Scan for the cell matching the given text and deliver its [X, Y] coordinate at center. 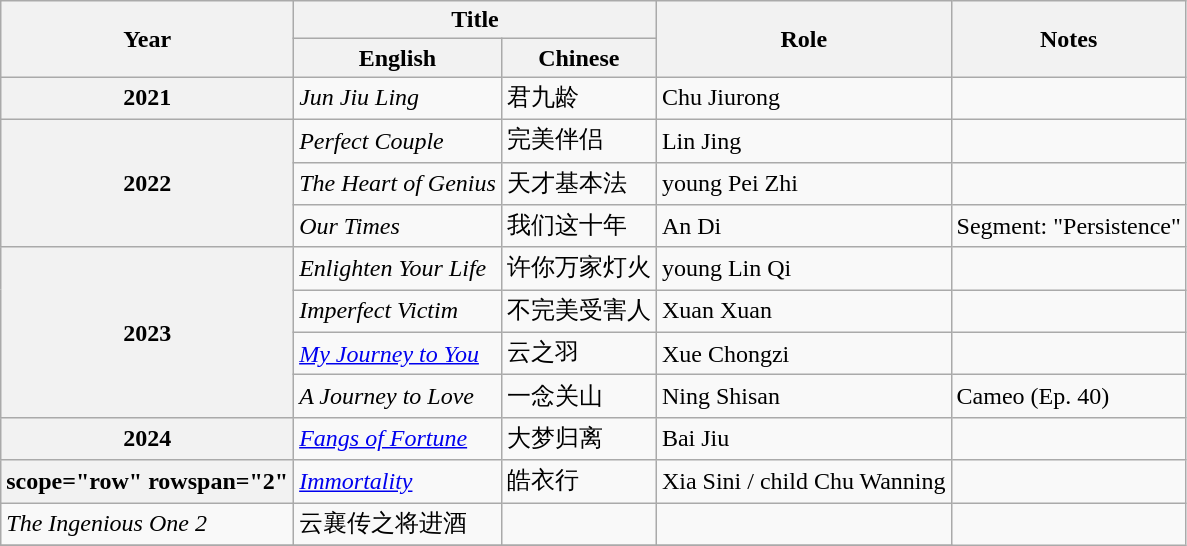
Fangs of Fortune [398, 438]
2024 [148, 438]
皓衣行 [578, 482]
Xuan Xuan [804, 312]
君九龄 [578, 98]
A Journey to Love [398, 396]
Chu Jiurong [804, 98]
Role [804, 39]
Title [476, 20]
Lin Jing [804, 140]
云之羽 [578, 354]
许你万家灯火 [578, 268]
Xue Chongzi [804, 354]
Chinese [578, 58]
云襄传之将进酒 [398, 524]
Jun Jiu Ling [398, 98]
Xia Sini / child Chu Wanning [804, 482]
young Pei Zhi [804, 184]
Ning Shisan [804, 396]
young Lin Qi [804, 268]
大梦归离 [578, 438]
Perfect Couple [398, 140]
Enlighten Your Life [398, 268]
An Di [804, 226]
Segment: "Persistence" [1068, 226]
Notes [1068, 39]
天才基本法 [578, 184]
Our Times [398, 226]
2022 [148, 183]
Year [148, 39]
Bai Jiu [804, 438]
scope="row" rowspan="2" [148, 482]
Immortality [398, 482]
My Journey to You [398, 354]
The Heart of Genius [398, 184]
不完美受害人 [578, 312]
我们这十年 [578, 226]
2023 [148, 332]
完美伴侣 [578, 140]
Cameo (Ep. 40) [1068, 396]
The Ingenious One 2 [148, 524]
一念关山 [578, 396]
2021 [148, 98]
Imperfect Victim [398, 312]
English [398, 58]
